Pinpoint the cell where the given text exists, returning its (x, y) midpoint coordinate. 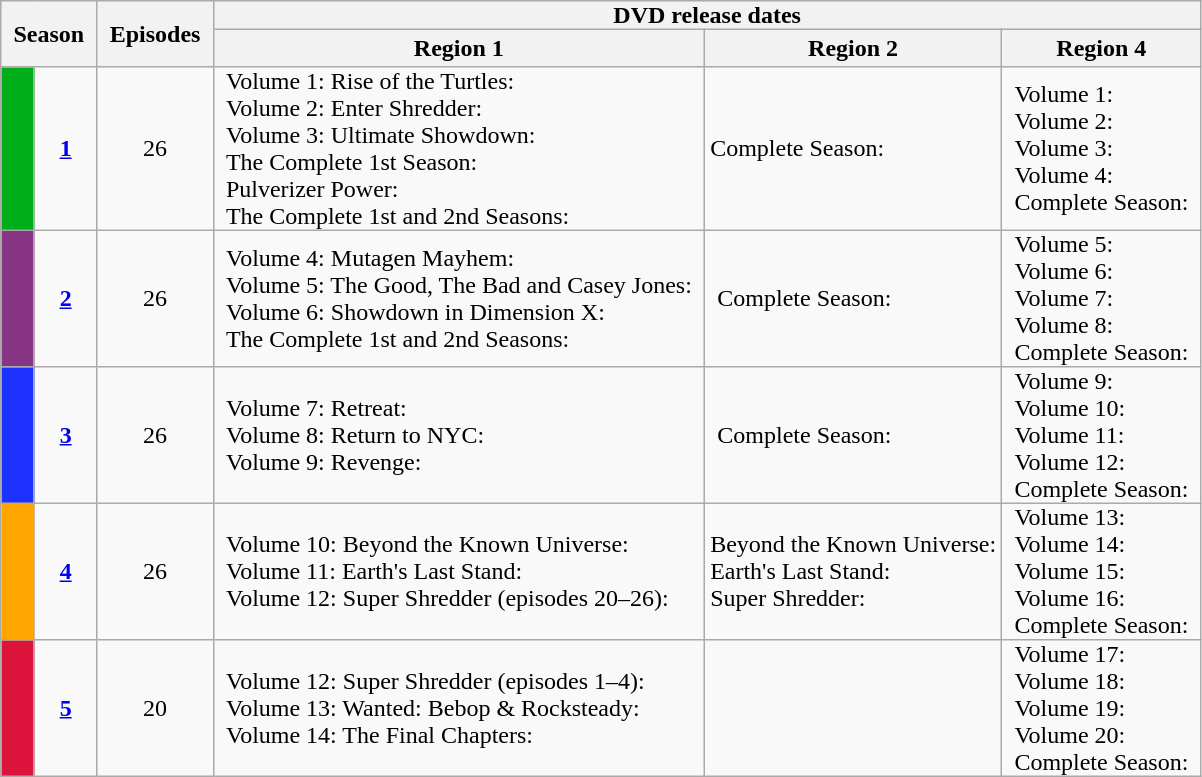
Episodes (155, 34)
Volume 4: Mutagen Mayhem: Volume 5: The Good, The Bad and Casey Jones: Volume 6: Showdown in Dimension X: The Complete 1st and 2nd Seasons: (458, 299)
Volume 1: Volume 2: Volume 3: Volume 4: Complete Season: (1102, 149)
Volume 5: Volume 6: Volume 7: Volume 8: Complete Season: (1102, 299)
Volume 17: Volume 18: Volume 19: Volume 20: Complete Season: (1102, 708)
Region 2 (854, 48)
5 (66, 708)
Region 4 (1102, 48)
Beyond the Known Universe: Earth's Last Stand: Super Shredder: (854, 572)
Region 1 (458, 48)
2 (66, 299)
Volume 10: Beyond the Known Universe: Volume 11: Earth's Last Stand: Volume 12: Super Shredder (episodes 20–26): (458, 572)
20 (155, 708)
Season (49, 34)
DVD release dates (707, 15)
1 (66, 149)
4 (66, 572)
Volume 13: Volume 14: Volume 15: Volume 16: Complete Season: (1102, 572)
Volume 12: Super Shredder (episodes 1–4): Volume 13: Wanted: Bebop & Rocksteady: Volume 14: The Final Chapters: (458, 708)
3 (66, 435)
Volume 9: Volume 10: Volume 11: Volume 12: Complete Season: (1102, 435)
Volume 7: Retreat: Volume 8: Return to NYC: Volume 9: Revenge: (458, 435)
